For the text-containing cell, return its midpoint in [x, y] coordinate format. 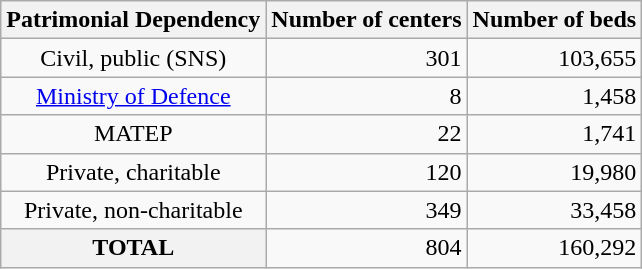
Civil, public (SNS) [134, 58]
1,741 [554, 134]
804 [366, 248]
1,458 [554, 96]
Private, non-charitable [134, 210]
33,458 [554, 210]
Ministry of Defence [134, 96]
301 [366, 58]
Number of centers [366, 20]
TOTAL [134, 248]
MATEP [134, 134]
Private, charitable [134, 172]
349 [366, 210]
8 [366, 96]
Patrimonial Dependency [134, 20]
103,655 [554, 58]
22 [366, 134]
Number of beds [554, 20]
120 [366, 172]
160,292 [554, 248]
19,980 [554, 172]
